Return the [x, y] coordinate for the center point of the cell that contains the specified text.  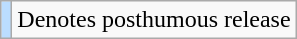
Denotes posthumous release [154, 20]
